Provide the (x, y) coordinate of the cell's center where the given text is located.  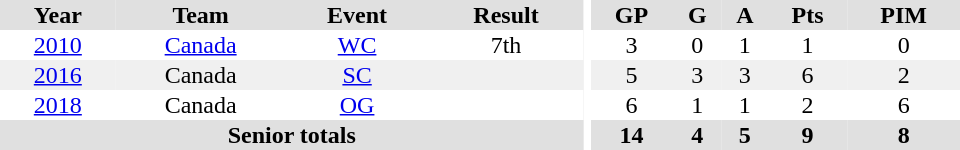
2016 (58, 75)
9 (808, 135)
A (745, 15)
Team (201, 15)
WC (358, 45)
Pts (808, 15)
OG (358, 105)
Year (58, 15)
SC (358, 75)
Senior totals (292, 135)
7th (506, 45)
14 (631, 135)
GP (631, 15)
Event (358, 15)
G (698, 15)
2018 (58, 105)
Result (506, 15)
2010 (58, 45)
4 (698, 135)
PIM (904, 15)
8 (904, 135)
